Provide the [X, Y] coordinate of the cell's center where the given text is located.  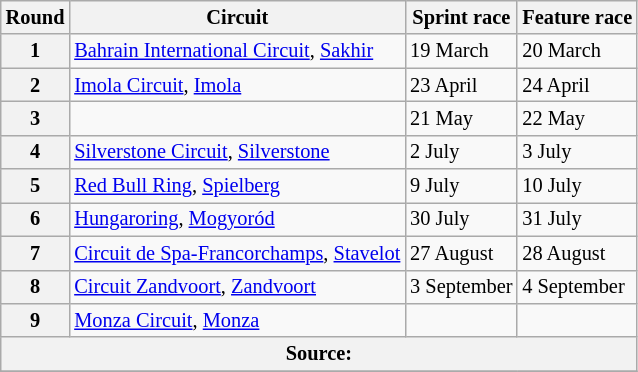
22 May [577, 118]
Silverstone Circuit, Silverstone [237, 152]
Circuit [237, 17]
9 July [461, 186]
Circuit Zandvoort, Zandvoort [237, 287]
3 September [461, 287]
Circuit de Spa-Francorchamps, Stavelot [237, 253]
3 July [577, 152]
Sprint race [461, 17]
Imola Circuit, Imola [237, 85]
Source: [319, 354]
5 [36, 186]
21 May [461, 118]
Hungaroring, Mogyoród [237, 219]
2 [36, 85]
30 July [461, 219]
4 [36, 152]
27 August [461, 253]
28 August [577, 253]
4 September [577, 287]
24 April [577, 85]
Bahrain International Circuit, Sakhir [237, 51]
20 March [577, 51]
23 April [461, 85]
3 [36, 118]
Round [36, 17]
7 [36, 253]
8 [36, 287]
9 [36, 320]
Monza Circuit, Monza [237, 320]
6 [36, 219]
Red Bull Ring, Spielberg [237, 186]
Feature race [577, 17]
10 July [577, 186]
31 July [577, 219]
2 July [461, 152]
19 March [461, 51]
1 [36, 51]
